Detect which cell encompasses the target text, then output its (X, Y) center coordinate. 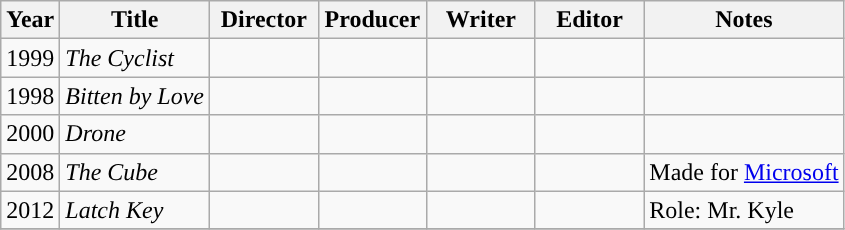
Notes (744, 20)
Role: Mr. Kyle (744, 210)
2008 (30, 172)
2012 (30, 210)
The Cyclist (135, 58)
Drone (135, 134)
Made for Microsoft (744, 172)
Latch Key (135, 210)
2000 (30, 134)
Year (30, 20)
1999 (30, 58)
Writer (482, 20)
The Cube (135, 172)
Title (135, 20)
Director (264, 20)
Bitten by Love (135, 96)
Producer (372, 20)
1998 (30, 96)
Editor (590, 20)
